Capture the cell that displays the provided text and extract its [x, y] central coordinate. 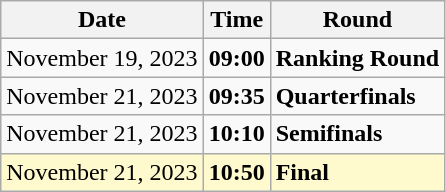
09:35 [236, 96]
Quarterfinals [357, 96]
Semifinals [357, 134]
10:10 [236, 134]
Final [357, 172]
10:50 [236, 172]
November 19, 2023 [102, 58]
Date [102, 20]
Time [236, 20]
09:00 [236, 58]
Ranking Round [357, 58]
Round [357, 20]
